Provide the (X, Y) coordinate of the cell's center where the given text is located.  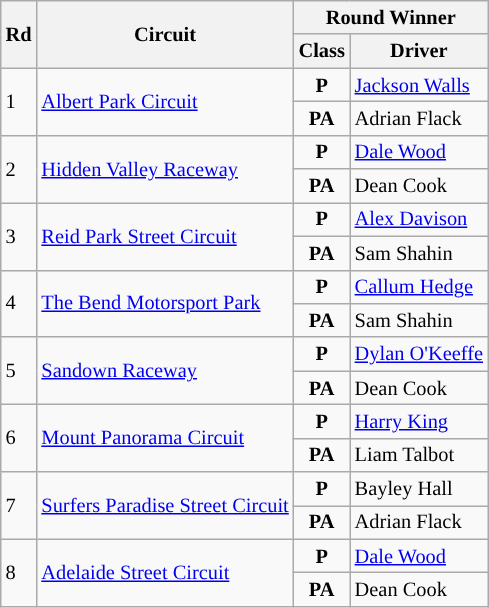
Driver (419, 51)
Dylan O'Keeffe (419, 354)
The Bend Motorsport Park (164, 304)
2 (19, 168)
Hidden Valley Raceway (164, 168)
Reid Park Street Circuit (164, 236)
1 (19, 102)
3 (19, 236)
Jackson Walls (419, 85)
Albert Park Circuit (164, 102)
Adelaide Street Circuit (164, 572)
4 (19, 304)
Round Winner (391, 17)
Bayley Hall (419, 489)
Circuit (164, 34)
7 (19, 506)
Harry King (419, 421)
8 (19, 572)
Rd (19, 34)
Mount Panorama Circuit (164, 438)
Sandown Raceway (164, 370)
Surfers Paradise Street Circuit (164, 506)
5 (19, 370)
6 (19, 438)
Class (322, 51)
Alex Davison (419, 219)
Callum Hedge (419, 287)
Liam Talbot (419, 455)
